For the text-containing cell, return its midpoint in [X, Y] coordinate format. 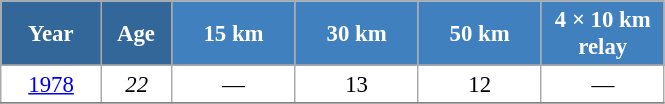
15 km [234, 34]
4 × 10 km relay [602, 34]
50 km [480, 34]
30 km [356, 34]
Year [52, 34]
Age [136, 34]
22 [136, 85]
12 [480, 85]
1978 [52, 85]
13 [356, 85]
